Output the (x, y) coordinate of the center of the cell containing the given text.  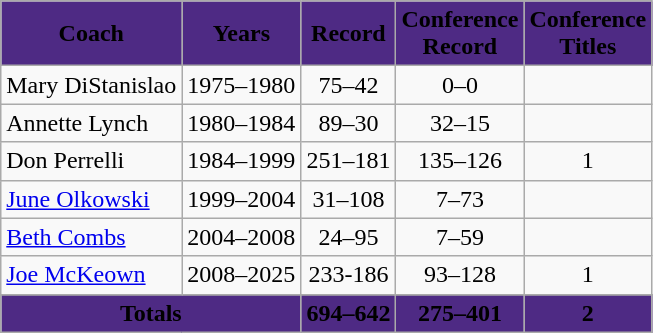
ConferenceTitles (588, 34)
2004–2008 (242, 237)
Record (348, 34)
Beth Combs (92, 237)
31–108 (348, 199)
0–0 (460, 85)
Annette Lynch (92, 123)
7–73 (460, 199)
2008–2025 (242, 275)
Coach (92, 34)
75–42 (348, 85)
Don Perrelli (92, 161)
ConferenceRecord (460, 34)
233-186 (348, 275)
7–59 (460, 237)
93–128 (460, 275)
251–181 (348, 161)
24–95 (348, 237)
89–30 (348, 123)
Mary DiStanislao (92, 85)
1975–1980 (242, 85)
Years (242, 34)
1984–1999 (242, 161)
1980–1984 (242, 123)
Joe McKeown (92, 275)
June Olkowski (92, 199)
32–15 (460, 123)
275–401 (460, 313)
1999–2004 (242, 199)
694–642 (348, 313)
2 (588, 313)
Totals (151, 313)
135–126 (460, 161)
